Scan for the cell matching the given text and deliver its (X, Y) coordinate at center. 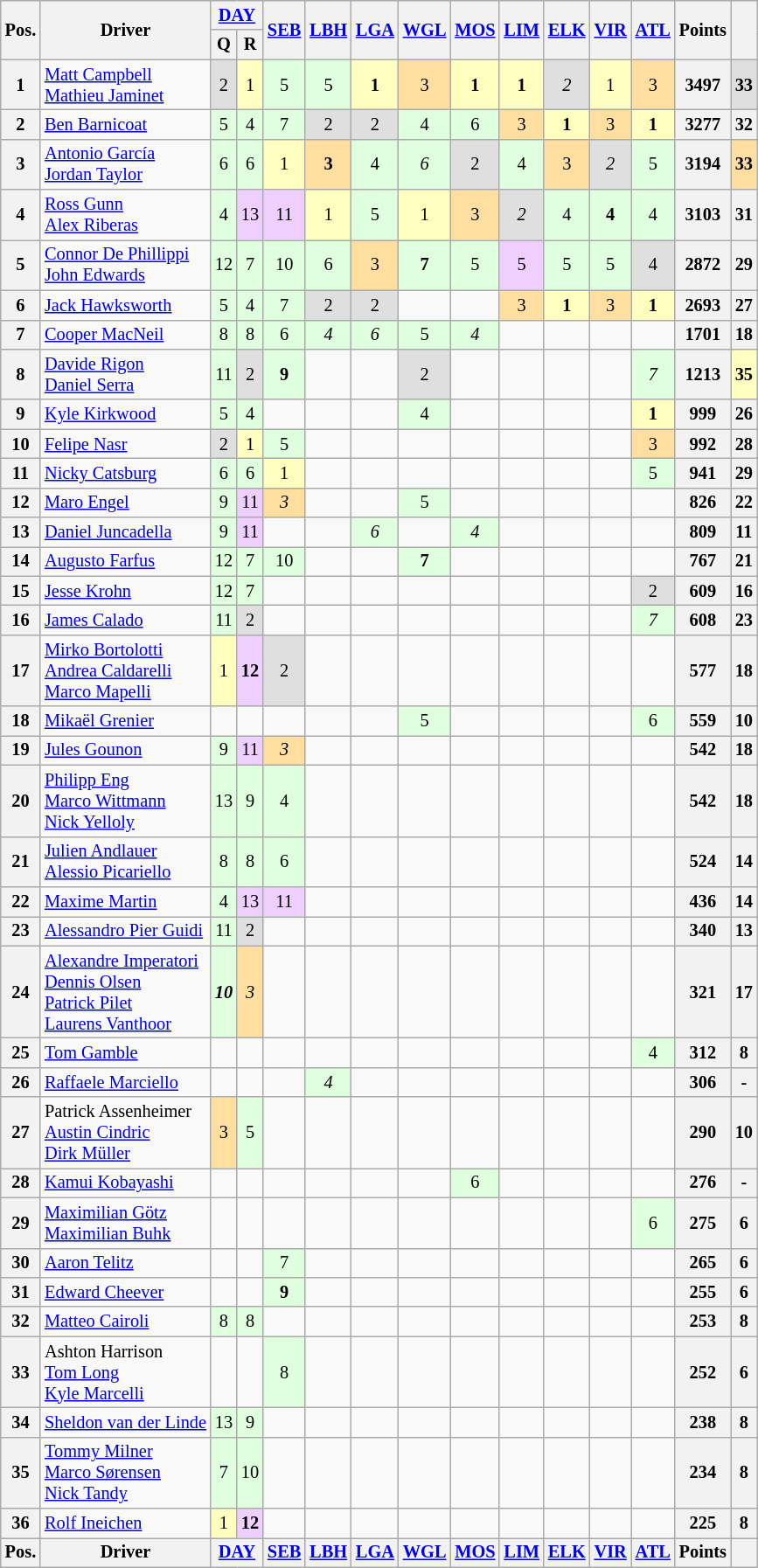
306 (703, 1082)
1701 (703, 335)
Julien Andlauer Alessio Picariello (126, 862)
2872 (703, 265)
Ross Gunn Alex Riberas (126, 215)
Ben Barnicoat (126, 124)
24 (21, 992)
Connor De Phillippi John Edwards (126, 265)
Sheldon van der Linde (126, 1422)
Rolf Ineichen (126, 1523)
275 (703, 1223)
3277 (703, 124)
Mirko Bortolotti Andrea Caldarelli Marco Mapelli (126, 670)
524 (703, 862)
Philipp Eng Marco Wittmann Nick Yelloly (126, 801)
Tom Gamble (126, 1052)
252 (703, 1372)
276 (703, 1183)
Antonio García Jordan Taylor (126, 164)
340 (703, 931)
Jules Gounon (126, 750)
3103 (703, 215)
Matteo Cairoli (126, 1322)
Jesse Krohn (126, 591)
34 (21, 1422)
Mikaël Grenier (126, 721)
R (250, 45)
1213 (703, 374)
Q (224, 45)
Ashton Harrison Tom Long Kyle Marcelli (126, 1372)
2693 (703, 305)
3194 (703, 164)
Kyle Kirkwood (126, 414)
265 (703, 1263)
Aaron Telitz (126, 1263)
767 (703, 561)
30 (21, 1263)
Tommy Milner Marco Sørensen Nick Tandy (126, 1473)
312 (703, 1052)
Daniel Juncadella (126, 532)
225 (703, 1523)
Maximilian Götz Maximilian Buhk (126, 1223)
Alessandro Pier Guidi (126, 931)
992 (703, 444)
253 (703, 1322)
Raffaele Marciello (126, 1082)
Matt Campbell Mathieu Jaminet (126, 85)
941 (703, 473)
Maxime Martin (126, 901)
826 (703, 503)
Maro Engel (126, 503)
559 (703, 721)
238 (703, 1422)
15 (21, 591)
Davide Rigon Daniel Serra (126, 374)
James Calado (126, 620)
Jack Hawksworth (126, 305)
25 (21, 1052)
Cooper MacNeil (126, 335)
436 (703, 901)
36 (21, 1523)
577 (703, 670)
3497 (703, 85)
290 (703, 1133)
Felipe Nasr (126, 444)
Alexandre Imperatori Dennis Olsen Patrick Pilet Laurens Vanthoor (126, 992)
Patrick Assenheimer Austin Cindric Dirk Müller (126, 1133)
20 (21, 801)
Augusto Farfus (126, 561)
608 (703, 620)
321 (703, 992)
19 (21, 750)
Kamui Kobayashi (126, 1183)
255 (703, 1292)
Edward Cheever (126, 1292)
809 (703, 532)
234 (703, 1473)
609 (703, 591)
999 (703, 414)
Nicky Catsburg (126, 473)
